Detect which cell encompasses the target text, then output its [X, Y] center coordinate. 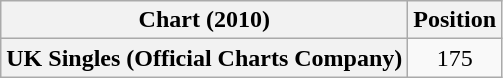
Position [455, 20]
Chart (2010) [204, 20]
UK Singles (Official Charts Company) [204, 58]
175 [455, 58]
